Find where the given text appears and provide that cell's center as [x, y] coordinate. 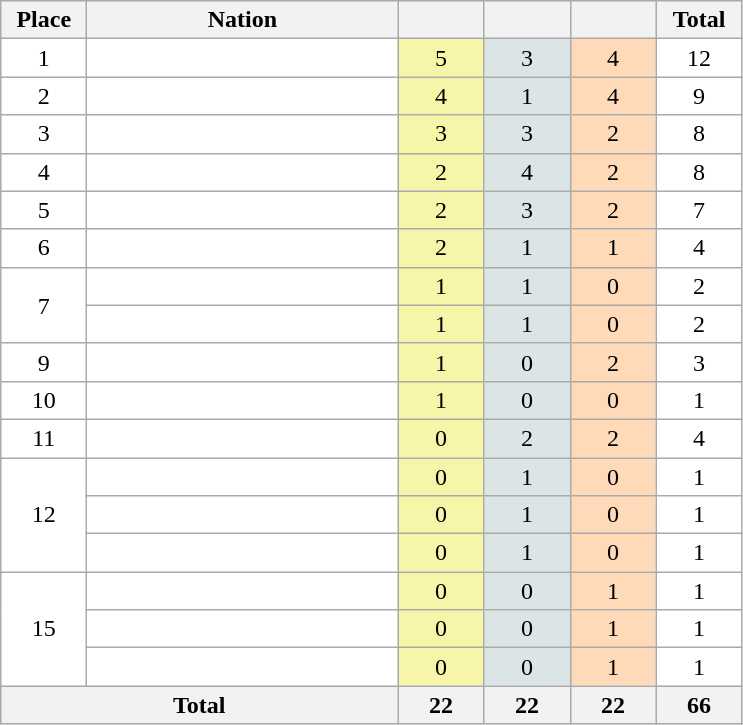
15 [44, 629]
6 [44, 248]
Place [44, 20]
10 [44, 400]
11 [44, 438]
Nation [242, 20]
66 [699, 705]
